Identify which cell holds the provided text, then report its (x, y) central coordinate. 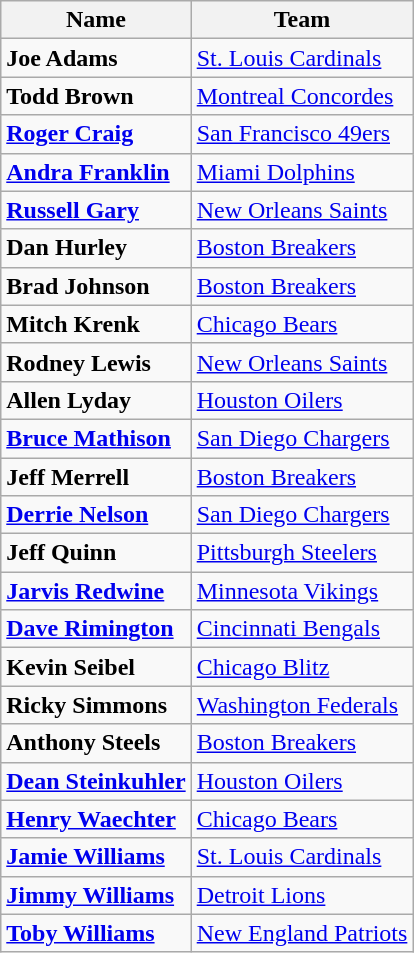
Bruce Mathison (96, 438)
Washington Federals (302, 705)
Jamie Williams (96, 857)
Brad Johnson (96, 286)
Henry Waechter (96, 819)
Dave Rimington (96, 629)
Jimmy Williams (96, 895)
Team (302, 20)
Joe Adams (96, 58)
Dean Steinkuhler (96, 781)
Allen Lyday (96, 400)
Derrie Nelson (96, 515)
Montreal Concordes (302, 96)
Cincinnati Bengals (302, 629)
Todd Brown (96, 96)
Rodney Lewis (96, 362)
Kevin Seibel (96, 667)
Jeff Merrell (96, 477)
Jarvis Redwine (96, 591)
Ricky Simmons (96, 705)
Russell Gary (96, 210)
Toby Williams (96, 933)
Name (96, 20)
Andra Franklin (96, 172)
Miami Dolphins (302, 172)
New England Patriots (302, 933)
Mitch Krenk (96, 324)
Pittsburgh Steelers (302, 553)
Detroit Lions (302, 895)
Roger Craig (96, 134)
Minnesota Vikings (302, 591)
Anthony Steels (96, 743)
Dan Hurley (96, 248)
Jeff Quinn (96, 553)
San Francisco 49ers (302, 134)
Chicago Blitz (302, 667)
